Pinpoint the cell where the given text exists, returning its (x, y) midpoint coordinate. 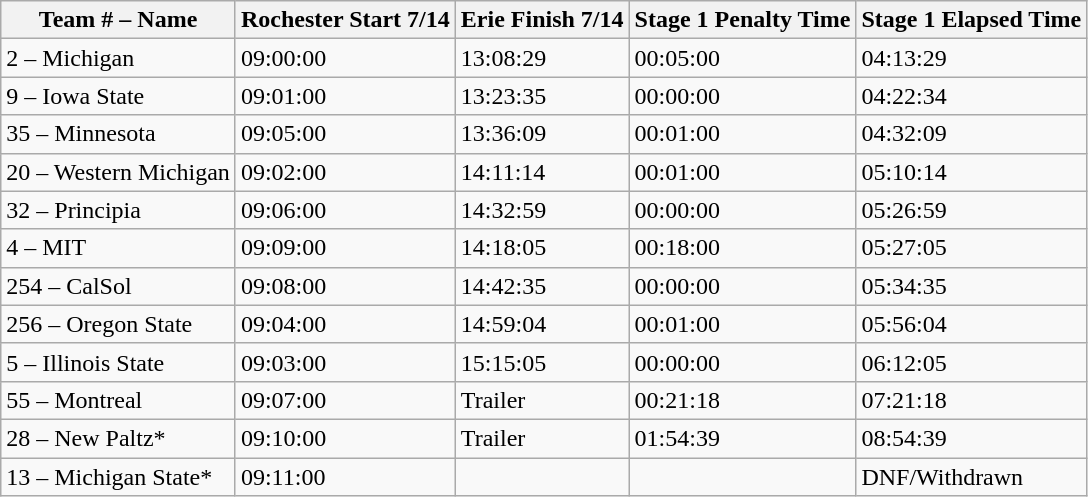
05:34:35 (972, 286)
07:21:18 (972, 400)
Team # – Name (118, 20)
5 – Illinois State (118, 362)
01:54:39 (742, 438)
256 – Oregon State (118, 324)
14:18:05 (542, 248)
55 – Montreal (118, 400)
06:12:05 (972, 362)
14:11:14 (542, 172)
09:05:00 (345, 134)
08:54:39 (972, 438)
28 – New Paltz* (118, 438)
00:05:00 (742, 58)
13:23:35 (542, 96)
20 – Western Michigan (118, 172)
09:04:00 (345, 324)
05:56:04 (972, 324)
04:22:34 (972, 96)
00:21:18 (742, 400)
09:09:00 (345, 248)
35 – Minnesota (118, 134)
13 – Michigan State* (118, 477)
Rochester Start 7/14 (345, 20)
14:42:35 (542, 286)
15:15:05 (542, 362)
04:13:29 (972, 58)
Stage 1 Elapsed Time (972, 20)
04:32:09 (972, 134)
09:10:00 (345, 438)
09:01:00 (345, 96)
Stage 1 Penalty Time (742, 20)
4 – MIT (118, 248)
09:03:00 (345, 362)
09:07:00 (345, 400)
14:59:04 (542, 324)
14:32:59 (542, 210)
2 – Michigan (118, 58)
05:10:14 (972, 172)
DNF/Withdrawn (972, 477)
00:18:00 (742, 248)
32 – Principia (118, 210)
9 – Iowa State (118, 96)
254 – CalSol (118, 286)
09:02:00 (345, 172)
13:08:29 (542, 58)
13:36:09 (542, 134)
05:26:59 (972, 210)
09:00:00 (345, 58)
09:06:00 (345, 210)
Erie Finish 7/14 (542, 20)
09:11:00 (345, 477)
05:27:05 (972, 248)
09:08:00 (345, 286)
